Extract the [X, Y] coordinate from the center of the cell holding the provided text.  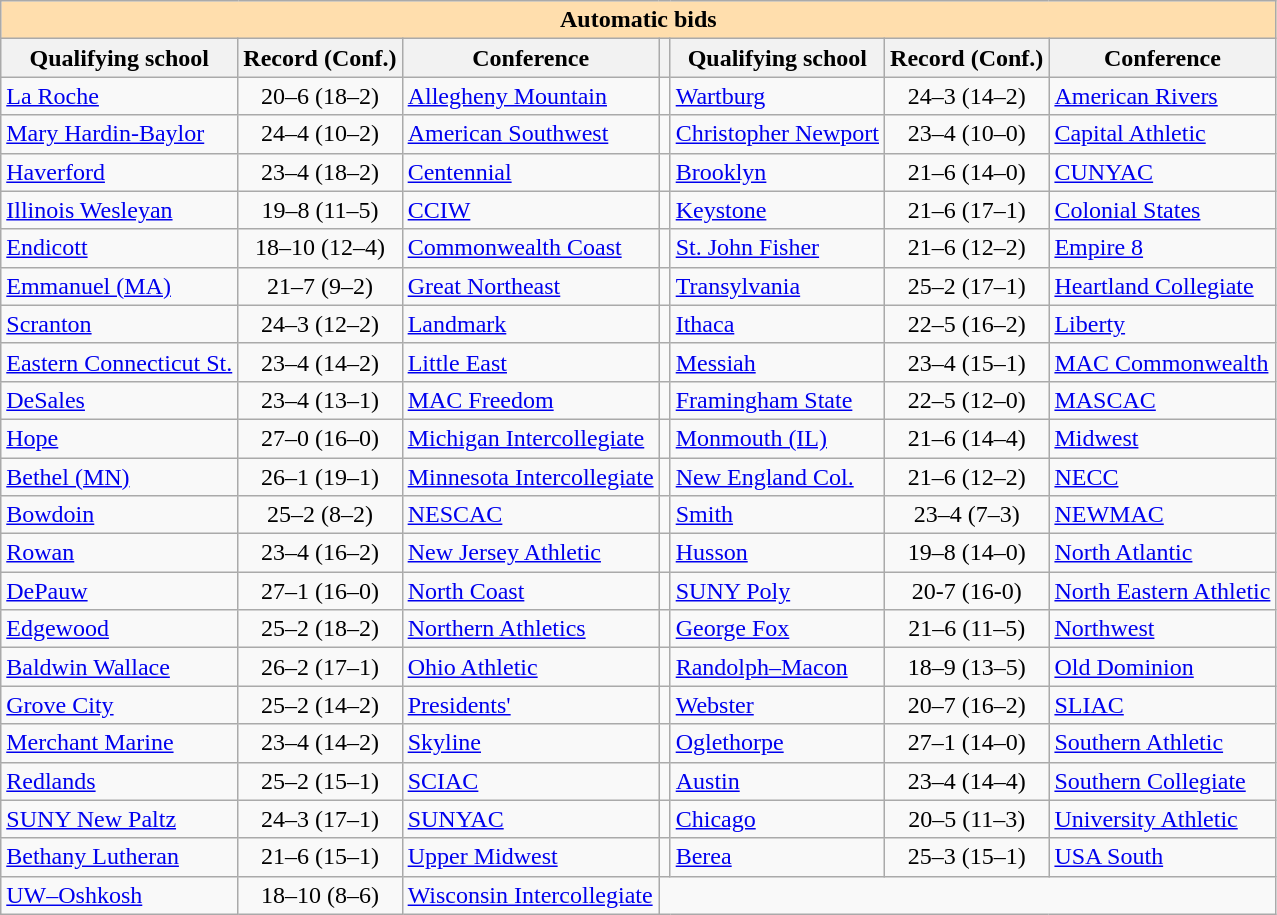
Bethel (MN) [120, 477]
UW–Oshkosh [120, 895]
Haverford [120, 172]
Ohio Athletic [530, 667]
Monmouth (IL) [777, 438]
Messiah [777, 362]
Smith [777, 515]
Commonwealth Coast [530, 248]
SUNY Poly [777, 591]
Austin [777, 781]
Endicott [120, 248]
26–1 (19–1) [320, 477]
21–7 (9–2) [320, 286]
Little East [530, 362]
Edgewood [120, 629]
27–1 (14–0) [967, 743]
Eastern Connecticut St. [120, 362]
20–5 (11–3) [967, 819]
New Jersey Athletic [530, 553]
Bowdoin [120, 515]
Heartland Collegiate [1162, 286]
SUNYAC [530, 819]
MAC Freedom [530, 400]
New England Col. [777, 477]
Wisconsin Intercollegiate [530, 895]
Transylvania [777, 286]
21–6 (15–1) [320, 857]
Colonial States [1162, 210]
Old Dominion [1162, 667]
20–6 (18–2) [320, 96]
Hope [120, 438]
21–6 (14–4) [967, 438]
Keystone [777, 210]
American Rivers [1162, 96]
25–2 (15–1) [320, 781]
23–4 (16–2) [320, 553]
Capital Athletic [1162, 134]
23–4 (15–1) [967, 362]
MAC Commonwealth [1162, 362]
Baldwin Wallace [120, 667]
North Eastern Athletic [1162, 591]
USA South [1162, 857]
NESCAC [530, 515]
Upper Midwest [530, 857]
NEWMAC [1162, 515]
23–4 (10–0) [967, 134]
23–4 (14–4) [967, 781]
Landmark [530, 324]
Southern Collegiate [1162, 781]
Illinois Wesleyan [120, 210]
DeSales [120, 400]
Webster [777, 705]
Minnesota Intercollegiate [530, 477]
Framingham State [777, 400]
La Roche [120, 96]
21–6 (17–1) [967, 210]
Scranton [120, 324]
Empire 8 [1162, 248]
21–6 (14–0) [967, 172]
Bethany Lutheran [120, 857]
Berea [777, 857]
Liberty [1162, 324]
Christopher Newport [777, 134]
Skyline [530, 743]
18–9 (13–5) [967, 667]
18–10 (12–4) [320, 248]
NECC [1162, 477]
CUNYAC [1162, 172]
23–4 (18–2) [320, 172]
20-7 (16-0) [967, 591]
St. John Fisher [777, 248]
Emmanuel (MA) [120, 286]
CCIW [530, 210]
Centennial [530, 172]
SCIAC [530, 781]
Wartburg [777, 96]
North Coast [530, 591]
20–7 (16–2) [967, 705]
24–3 (17–1) [320, 819]
Brooklyn [777, 172]
SUNY New Paltz [120, 819]
21–6 (11–5) [967, 629]
23–4 (13–1) [320, 400]
Michigan Intercollegiate [530, 438]
Randolph–Macon [777, 667]
Husson [777, 553]
George Fox [777, 629]
North Atlantic [1162, 553]
19–8 (11–5) [320, 210]
MASCAC [1162, 400]
24–3 (14–2) [967, 96]
Merchant Marine [120, 743]
22–5 (12–0) [967, 400]
25–3 (15–1) [967, 857]
Midwest [1162, 438]
Ithaca [777, 324]
Oglethorpe [777, 743]
22–5 (16–2) [967, 324]
Presidents' [530, 705]
SLIAC [1162, 705]
26–2 (17–1) [320, 667]
23–4 (7–3) [967, 515]
25–2 (17–1) [967, 286]
Allegheny Mountain [530, 96]
25–2 (8–2) [320, 515]
Automatic bids [638, 20]
19–8 (14–0) [967, 553]
Chicago [777, 819]
Great Northeast [530, 286]
24–4 (10–2) [320, 134]
18–10 (8–6) [320, 895]
25–2 (18–2) [320, 629]
25–2 (14–2) [320, 705]
Rowan [120, 553]
DePauw [120, 591]
Southern Athletic [1162, 743]
Redlands [120, 781]
Mary Hardin-Baylor [120, 134]
University Athletic [1162, 819]
27–1 (16–0) [320, 591]
24–3 (12–2) [320, 324]
Northern Athletics [530, 629]
Grove City [120, 705]
American Southwest [530, 134]
Northwest [1162, 629]
27–0 (16–0) [320, 438]
